Determine the [x, y] coordinate at the center of the cell enclosing the given text.  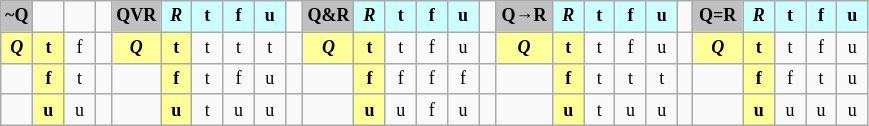
QVR [136, 16]
Q→R [524, 16]
Q&R [328, 16]
~Q [17, 16]
Q=R [718, 16]
